Pinpoint the cell where the given text exists, returning its (x, y) midpoint coordinate. 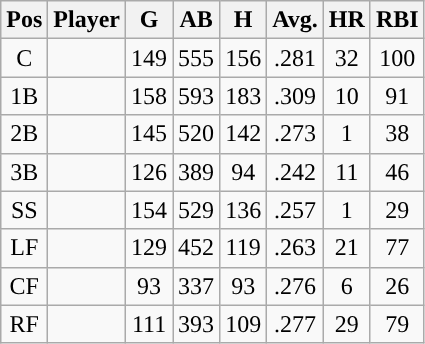
2B (24, 134)
94 (244, 172)
183 (244, 96)
Pos (24, 20)
520 (196, 134)
452 (196, 248)
21 (346, 248)
126 (150, 172)
LF (24, 248)
CF (24, 286)
100 (397, 58)
HR (346, 20)
C (24, 58)
91 (397, 96)
158 (150, 96)
3B (24, 172)
SS (24, 210)
G (150, 20)
.263 (296, 248)
79 (397, 324)
154 (150, 210)
393 (196, 324)
136 (244, 210)
RBI (397, 20)
129 (150, 248)
593 (196, 96)
Player (87, 20)
.277 (296, 324)
529 (196, 210)
AB (196, 20)
.309 (296, 96)
10 (346, 96)
H (244, 20)
6 (346, 286)
119 (244, 248)
Avg. (296, 20)
.281 (296, 58)
149 (150, 58)
.276 (296, 286)
109 (244, 324)
145 (150, 134)
142 (244, 134)
156 (244, 58)
46 (397, 172)
11 (346, 172)
337 (196, 286)
26 (397, 286)
32 (346, 58)
555 (196, 58)
.273 (296, 134)
38 (397, 134)
389 (196, 172)
77 (397, 248)
.257 (296, 210)
111 (150, 324)
RF (24, 324)
1B (24, 96)
.242 (296, 172)
